Scan for the cell matching the given text and deliver its [x, y] coordinate at center. 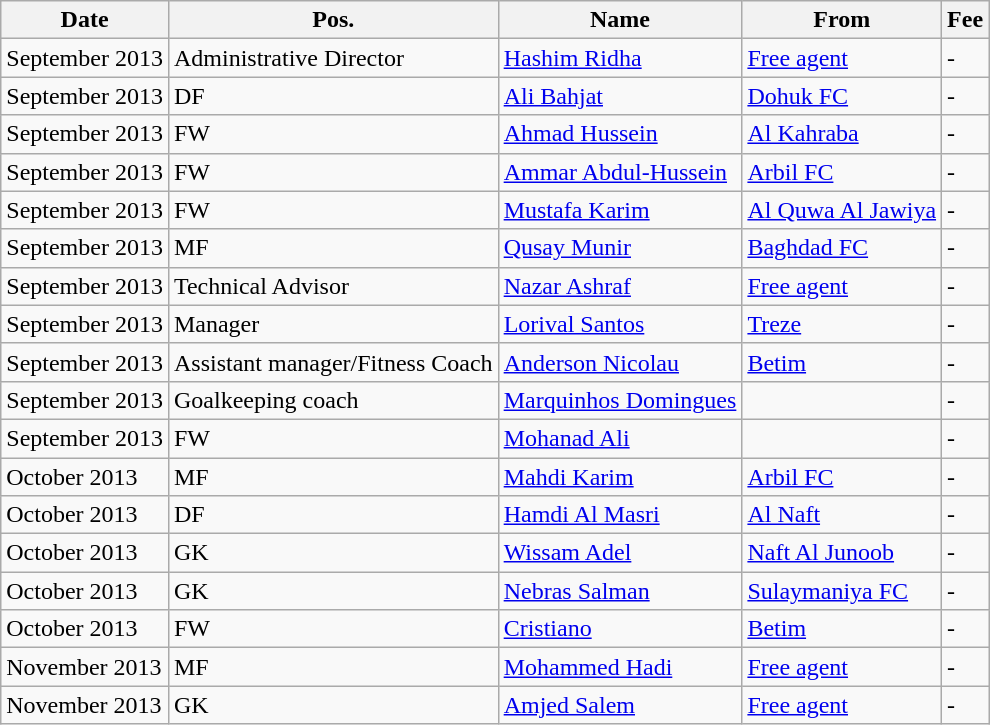
Fee [966, 20]
Assistant manager/Fitness Coach [333, 362]
Wissam Adel [620, 553]
Cristiano [620, 629]
Pos. [333, 20]
Al Quwa Al Jawiya [842, 210]
Ammar Abdul-Hussein [620, 172]
Sulaymaniya FC [842, 591]
Administrative Director [333, 58]
Al Naft [842, 515]
Al Kahraba [842, 134]
Treze [842, 324]
Mahdi Karim [620, 477]
Mustafa Karim [620, 210]
Marquinhos Domingues [620, 400]
Nazar Ashraf [620, 286]
Baghdad FC [842, 248]
Mohanad Ali [620, 438]
Ali Bahjat [620, 96]
Hamdi Al Masri [620, 515]
Qusay Munir [620, 248]
From [842, 20]
Date [85, 20]
Naft Al Junoob [842, 553]
Mohammed Hadi [620, 667]
Goalkeeping coach [333, 400]
Lorival Santos [620, 324]
Ahmad Hussein [620, 134]
Manager [333, 324]
Technical Advisor [333, 286]
Name [620, 20]
Dohuk FC [842, 96]
Nebras Salman [620, 591]
Amjed Salem [620, 705]
Anderson Nicolau [620, 362]
Hashim Ridha [620, 58]
